For the text-containing cell, return its midpoint in (X, Y) coordinate format. 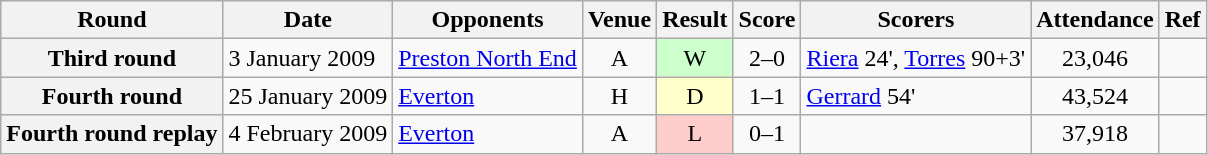
23,046 (1095, 58)
Round (112, 20)
Score (767, 20)
25 January 2009 (308, 96)
1–1 (767, 96)
Fourth round (112, 96)
4 February 2009 (308, 134)
H (619, 96)
Third round (112, 58)
D (695, 96)
3 January 2009 (308, 58)
Gerrard 54' (916, 96)
Riera 24', Torres 90+3' (916, 58)
L (695, 134)
37,918 (1095, 134)
Date (308, 20)
Result (695, 20)
43,524 (1095, 96)
W (695, 58)
Opponents (488, 20)
Scorers (916, 20)
Ref (1182, 20)
Fourth round replay (112, 134)
2–0 (767, 58)
Venue (619, 20)
Preston North End (488, 58)
Attendance (1095, 20)
0–1 (767, 134)
